Scan for the cell matching the given text and deliver its [x, y] coordinate at center. 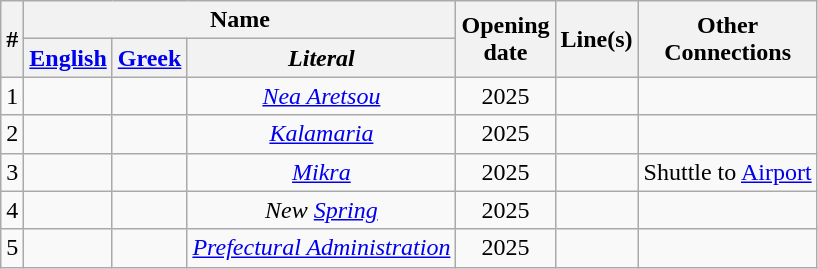
English [68, 58]
1 [12, 96]
Openingdate [506, 39]
Greek [150, 58]
Nea Aretsou [322, 96]
Kalamaria [322, 134]
OtherConnections [728, 39]
Shuttle to Airport [728, 172]
New Spring [322, 210]
5 [12, 248]
Mikra [322, 172]
Literal [322, 58]
Line(s) [596, 39]
Prefectural Administration [322, 248]
3 [12, 172]
2 [12, 134]
Name [240, 20]
# [12, 39]
4 [12, 210]
